Locate the cell with the specified text and output its (x, y) center coordinate. 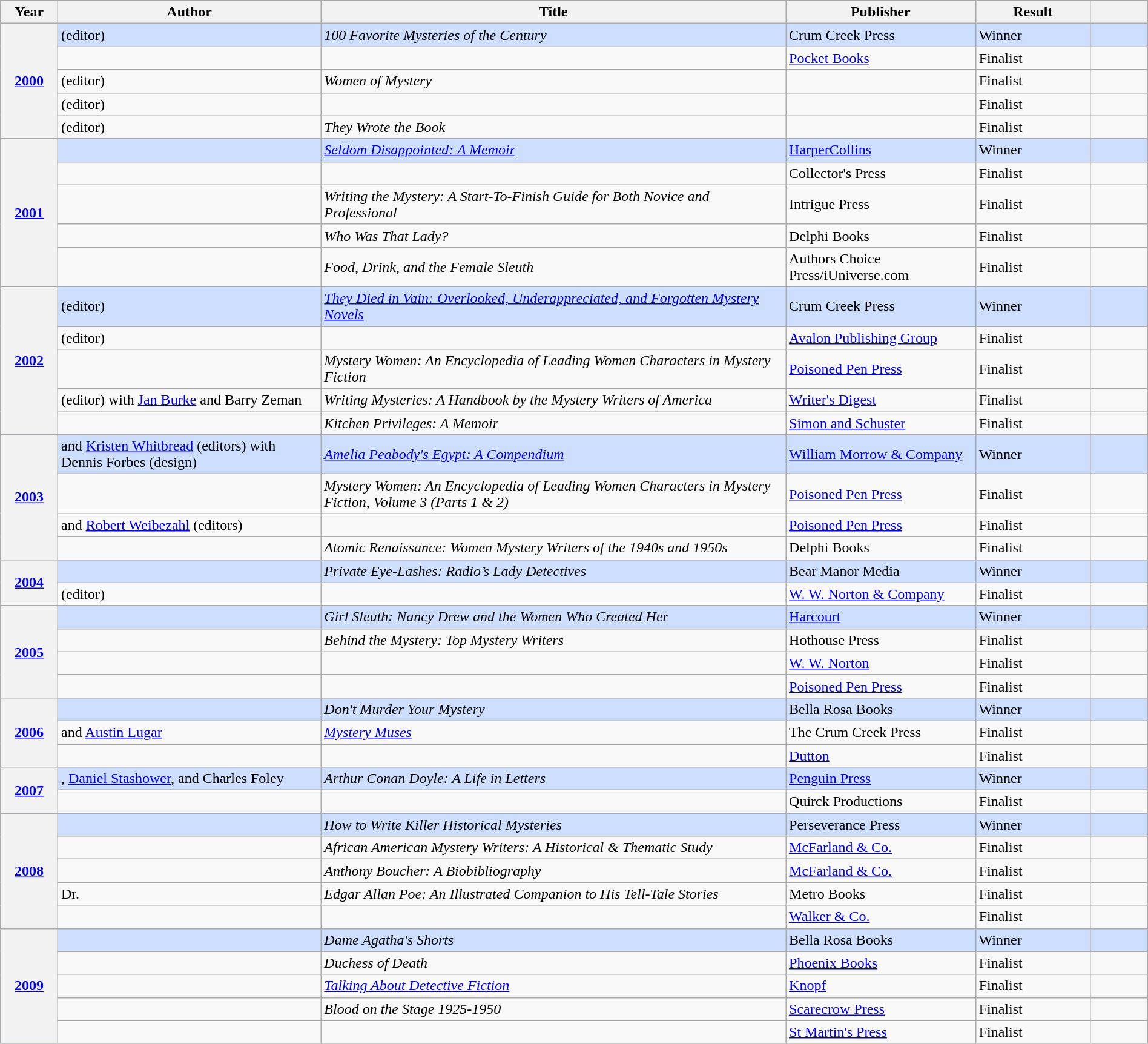
Publisher (881, 12)
Anthony Boucher: A Biobibliography (553, 871)
The Crum Creek Press (881, 732)
Who Was That Lady? (553, 236)
100 Favorite Mysteries of the Century (553, 35)
Girl Sleuth: Nancy Drew and the Women Who Created Her (553, 617)
Author (189, 12)
Year (29, 12)
African American Mystery Writers: A Historical & Thematic Study (553, 848)
and Robert Weibezahl (editors) (189, 525)
Intrigue Press (881, 205)
Mystery Muses (553, 732)
Walker & Co. (881, 917)
Hothouse Press (881, 640)
They Died in Vain: Overlooked, Underappreciated, and Forgotten Mystery Novels (553, 306)
Edgar Allan Poe: An Illustrated Companion to His Tell-Tale Stories (553, 894)
Atomic Renaissance: Women Mystery Writers of the 1940s and 1950s (553, 548)
Authors Choice Press/iUniverse.com (881, 266)
Simon and Schuster (881, 423)
Dame Agatha's Shorts (553, 940)
Women of Mystery (553, 81)
Phoenix Books (881, 963)
Writing the Mystery: A Start-To-Finish Guide for Both Novice and Professional (553, 205)
Dutton (881, 755)
Pocket Books (881, 58)
Food, Drink, and the Female Sleuth (553, 266)
Private Eye-Lashes: Radio’s Lady Detectives (553, 571)
Title (553, 12)
Talking About Detective Fiction (553, 986)
Avalon Publishing Group (881, 337)
Arthur Conan Doyle: A Life in Letters (553, 779)
HarperCollins (881, 150)
Perseverance Press (881, 825)
2008 (29, 871)
Amelia Peabody's Egypt: A Compendium (553, 454)
, Daniel Stashower, and Charles Foley (189, 779)
and Austin Lugar (189, 732)
Quirck Productions (881, 802)
Harcourt (881, 617)
Seldom Disappointed: A Memoir (553, 150)
They Wrote the Book (553, 127)
2005 (29, 652)
Don't Murder Your Mystery (553, 709)
St Martin's Press (881, 1032)
Knopf (881, 986)
Writing Mysteries: A Handbook by the Mystery Writers of America (553, 400)
Kitchen Privileges: A Memoir (553, 423)
Blood on the Stage 1925-1950 (553, 1009)
Behind the Mystery: Top Mystery Writers (553, 640)
Metro Books (881, 894)
2002 (29, 360)
Mystery Women: An Encyclopedia of Leading Women Characters in Mystery Fiction, Volume 3 (Parts 1 & 2) (553, 494)
Collector's Press (881, 173)
Writer's Digest (881, 400)
Mystery Women: An Encyclopedia of Leading Women Characters in Mystery Fiction (553, 369)
2006 (29, 732)
2007 (29, 790)
Scarecrow Press (881, 1009)
and Kristen Whitbread (editors) with Dennis Forbes (design) (189, 454)
2004 (29, 583)
W. W. Norton (881, 663)
William Morrow & Company (881, 454)
2001 (29, 213)
How to Write Killer Historical Mysteries (553, 825)
Penguin Press (881, 779)
Dr. (189, 894)
Result (1033, 12)
Duchess of Death (553, 963)
W. W. Norton & Company (881, 594)
2003 (29, 497)
(editor) with Jan Burke and Barry Zeman (189, 400)
Bear Manor Media (881, 571)
2009 (29, 986)
2000 (29, 81)
